Pinpoint the cell where the given text exists, returning its (x, y) midpoint coordinate. 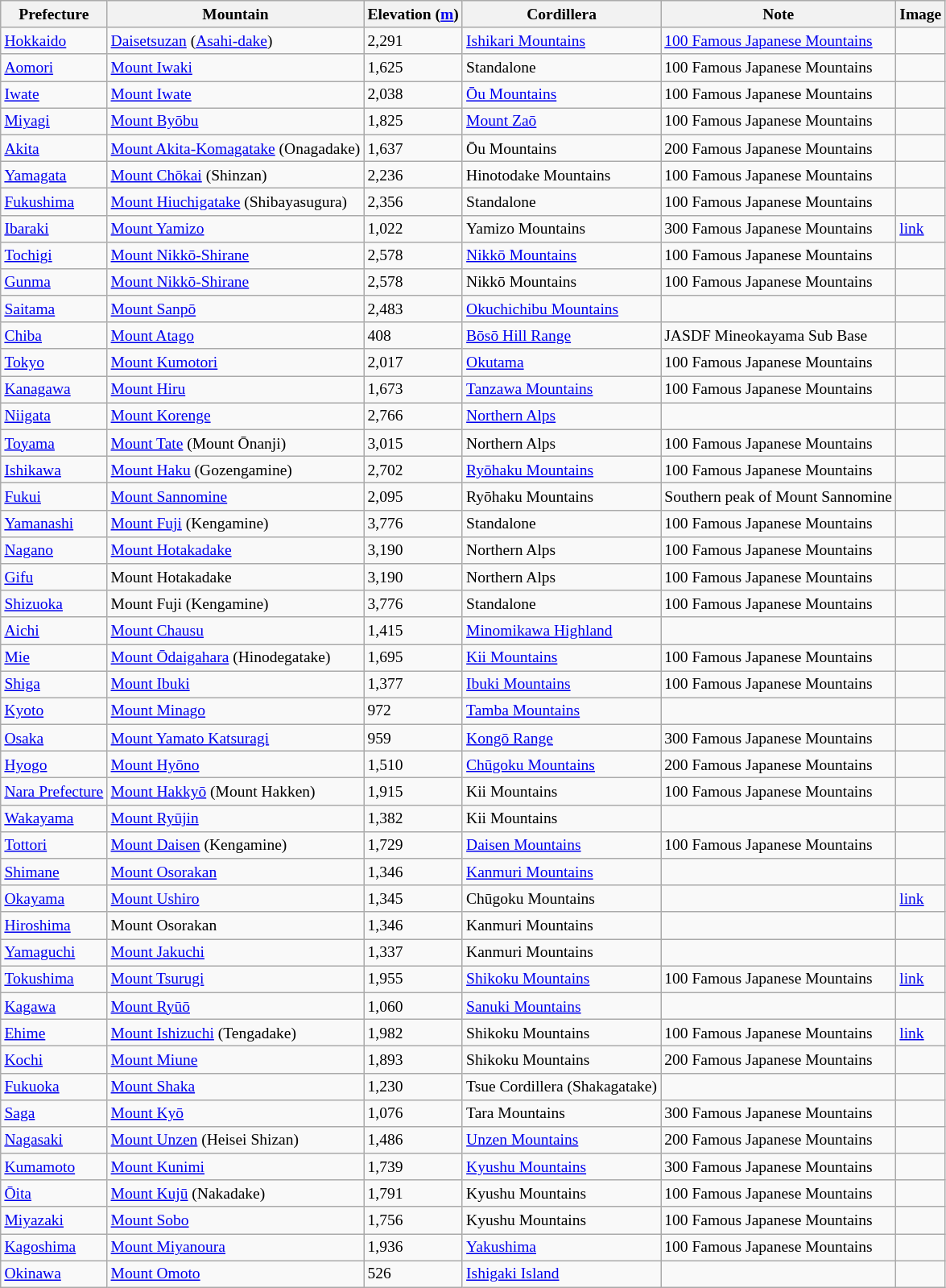
1,382 (414, 818)
Okuchichibu Mountains (561, 309)
Elevation (m) (414, 14)
Kagawa (54, 1005)
Mount Tate (Mount Ōnanji) (235, 443)
JASDF Mineokayama Sub Base (779, 335)
Saitama (54, 309)
Yakushima (561, 1247)
Daisetsuzan (Asahi-dake) (235, 40)
1,022 (414, 229)
1,625 (414, 68)
Saga (54, 1113)
Yamagata (54, 174)
408 (414, 335)
Gifu (54, 577)
Ishigaki Island (561, 1274)
Hiroshima (54, 925)
Iwate (54, 95)
Gunma (54, 282)
Mount Hiuchigatake (Shibayasugura) (235, 201)
Kongō Range (561, 738)
Mount Zaō (561, 121)
Mount Sannomine (235, 496)
Daisen Mountains (561, 844)
526 (414, 1274)
Mount Iwate (235, 95)
1,756 (414, 1220)
Mount Ibuki (235, 685)
Sanuki Mountains (561, 1005)
Fukuoka (54, 1086)
Toyama (54, 443)
Mount Kyō (235, 1113)
Ōita (54, 1194)
Shiga (54, 685)
Prefecture (54, 14)
Mount Hiru (235, 390)
Mount Chausu (235, 630)
1,673 (414, 390)
Yamaguchi (54, 952)
Note (779, 14)
Image (921, 14)
1,791 (414, 1194)
Bōsō Hill Range (561, 335)
Mount Miune (235, 1060)
Mie (54, 657)
Fukui (54, 496)
Mount Byōbu (235, 121)
959 (414, 738)
1,415 (414, 630)
Tochigi (54, 255)
Niigata (54, 416)
Kochi (54, 1060)
Mount Sanpō (235, 309)
Mount Hyōno (235, 765)
2,095 (414, 496)
Tanzawa Mountains (561, 390)
Mount Ōdaigahara (Hinodegatake) (235, 657)
972 (414, 710)
1,695 (414, 657)
2,483 (414, 309)
Kanagawa (54, 390)
Mount Akita-Komagatake (Onagadake) (235, 148)
1,377 (414, 685)
Kumamoto (54, 1166)
1,982 (414, 1033)
Mount Tsurugi (235, 979)
Mount Shaka (235, 1086)
Kyoto (54, 710)
1,955 (414, 979)
1,637 (414, 148)
1,486 (414, 1141)
Unzen Mountains (561, 1141)
Mount Ryūjin (235, 818)
1,915 (414, 791)
Mount Kujū (Nakadake) (235, 1194)
Okayama (54, 899)
Nagasaki (54, 1141)
Tara Mountains (561, 1113)
Tokushima (54, 979)
Minomikawa Highland (561, 630)
Ehime (54, 1033)
Akita (54, 148)
2,017 (414, 362)
Miyagi (54, 121)
Kagoshima (54, 1247)
Aichi (54, 630)
Fukushima (54, 201)
Mount Iwaki (235, 68)
1,510 (414, 765)
Yamizo Mountains (561, 229)
Mount Ushiro (235, 899)
Chiba (54, 335)
Mount Kumotori (235, 362)
Mount Minago (235, 710)
1,337 (414, 952)
1,230 (414, 1086)
Okutama (561, 362)
Okinawa (54, 1274)
2,766 (414, 416)
Ibaraki (54, 229)
Tokyo (54, 362)
Tottori (54, 844)
Shizuoka (54, 604)
Hyogo (54, 765)
Shimane (54, 872)
Ibuki Mountains (561, 685)
Mount Kunimi (235, 1166)
Tamba Mountains (561, 710)
Yamanashi (54, 524)
Mount Miyanoura (235, 1247)
Hokkaido (54, 40)
Ishikari Mountains (561, 40)
2,356 (414, 201)
Nagano (54, 549)
1,060 (414, 1005)
Southern peak of Mount Sannomine (779, 496)
1,076 (414, 1113)
1,729 (414, 844)
Hinotodake Mountains (561, 174)
Mount Jakuchi (235, 952)
1,739 (414, 1166)
Nara Prefecture (54, 791)
Mount Chōkai (Shinzan) (235, 174)
Miyazaki (54, 1220)
Mount Omoto (235, 1274)
2,236 (414, 174)
Tsue Cordillera (Shakagatake) (561, 1086)
Mount Ishizuchi (Tengadake) (235, 1033)
2,702 (414, 470)
Mount Korenge (235, 416)
Mount Yamizo (235, 229)
Mount Atago (235, 335)
Mountain (235, 14)
Osaka (54, 738)
1,936 (414, 1247)
2,038 (414, 95)
Mount Unzen (Heisei Shizan) (235, 1141)
Mount Haku (Gozengamine) (235, 470)
3,015 (414, 443)
Mount Daisen (Kengamine) (235, 844)
Mount Ryūō (235, 1005)
Cordillera (561, 14)
Mount Yamato Katsuragi (235, 738)
1,893 (414, 1060)
Ishikawa (54, 470)
1,345 (414, 899)
2,291 (414, 40)
Wakayama (54, 818)
Mount Hakkyō (Mount Hakken) (235, 791)
1,825 (414, 121)
Mount Sobo (235, 1220)
Aomori (54, 68)
